Output the (x, y) coordinate of the center of the cell containing the given text.  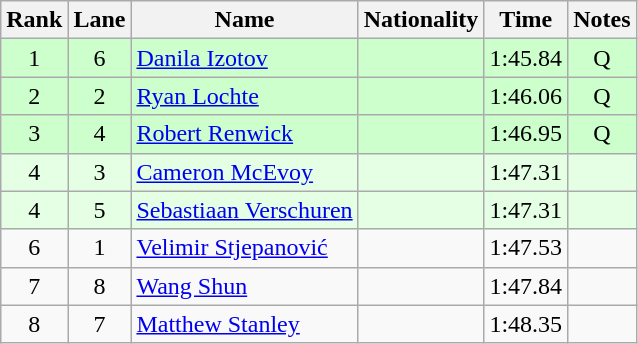
1:45.84 (526, 58)
Danila Izotov (244, 58)
1:47.84 (526, 286)
Notes (602, 20)
Lane (100, 20)
Rank (34, 20)
Velimir Stjepanović (244, 248)
Time (526, 20)
Wang Shun (244, 286)
1:48.35 (526, 324)
Name (244, 20)
1:46.95 (526, 134)
Sebastiaan Verschuren (244, 210)
Nationality (421, 20)
Ryan Lochte (244, 96)
Robert Renwick (244, 134)
1:46.06 (526, 96)
Matthew Stanley (244, 324)
1:47.53 (526, 248)
5 (100, 210)
Cameron McEvoy (244, 172)
